Pinpoint the cell where the given text exists, returning its (x, y) midpoint coordinate. 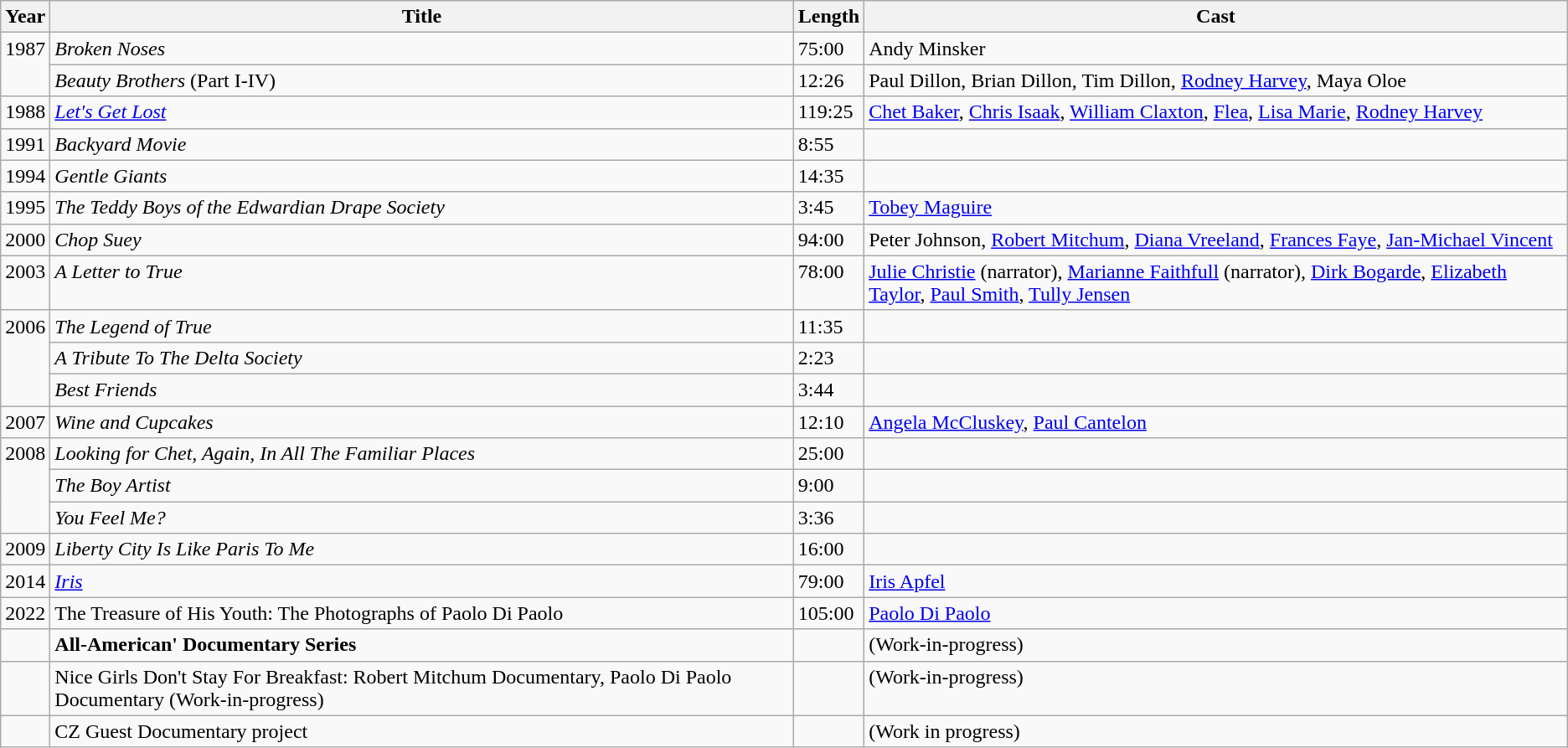
Let's Get Lost (422, 112)
105:00 (828, 613)
94:00 (828, 240)
25:00 (828, 454)
Backyard Movie (422, 144)
(Work in progress) (1216, 731)
Liberty City Is Like Paris To Me (422, 549)
Nice Girls Don't Stay For Breakfast: Robert Mitchum Documentary, Paolo Di Paolo Documentary (Work-in-progress) (422, 689)
1988 (25, 112)
Looking for Chet, Again, In All The Familiar Places (422, 454)
Julie Christie (narrator), Marianne Faithfull (narrator), Dirk Bogarde, Elizabeth Taylor, Paul Smith, Tully Jensen (1216, 283)
9:00 (828, 486)
12:26 (828, 80)
The Legend of True (422, 326)
2006 (25, 358)
Cast (1216, 17)
Andy Minsker (1216, 49)
Best Friends (422, 389)
Year (25, 17)
119:25 (828, 112)
Title (422, 17)
2014 (25, 581)
2022 (25, 613)
1995 (25, 208)
2:23 (828, 358)
Length (828, 17)
Angela McCluskey, Paul Cantelon (1216, 421)
All-American' Documentary Series (422, 645)
1994 (25, 176)
75:00 (828, 49)
Gentle Giants (422, 176)
The Boy Artist (422, 486)
The Treasure of His Youth: The Photographs of Paolo Di Paolo (422, 613)
79:00 (828, 581)
2003 (25, 283)
Iris (422, 581)
Chet Baker, Chris Isaak, William Claxton, Flea, Lisa Marie, Rodney Harvey (1216, 112)
3:45 (828, 208)
Iris Apfel (1216, 581)
2007 (25, 421)
2000 (25, 240)
2008 (25, 486)
1991 (25, 144)
2009 (25, 549)
You Feel Me? (422, 518)
Paul Dillon, Brian Dillon, Tim Dillon, Rodney Harvey, Maya Oloe (1216, 80)
8:55 (828, 144)
Chop Suey (422, 240)
A Tribute To The Delta Society (422, 358)
Peter Johnson, Robert Mitchum, Diana Vreeland, Frances Faye, Jan-Michael Vincent (1216, 240)
Broken Noses (422, 49)
11:35 (828, 326)
1987 (25, 64)
Paolo Di Paolo (1216, 613)
3:44 (828, 389)
CZ Guest Documentary project (422, 731)
Wine and Cupcakes (422, 421)
78:00 (828, 283)
A Letter to True (422, 283)
12:10 (828, 421)
16:00 (828, 549)
Beauty Brothers (Part I-IV) (422, 80)
Tobey Maguire (1216, 208)
The Teddy Boys of the Edwardian Drape Society (422, 208)
14:35 (828, 176)
3:36 (828, 518)
